From the cell containing the given text, extract its center point as (X, Y) coordinate. 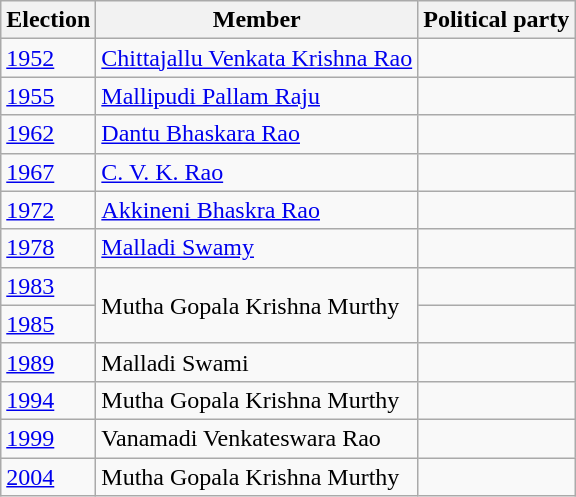
2004 (48, 477)
1955 (48, 96)
1994 (48, 400)
C. V. K. Rao (257, 172)
1989 (48, 362)
Akkineni Bhaskra Rao (257, 210)
1972 (48, 210)
Malladi Swami (257, 362)
Mallipudi Pallam Raju (257, 96)
Vanamadi Venkateswara Rao (257, 438)
Election (48, 20)
1985 (48, 324)
1952 (48, 58)
1967 (48, 172)
1962 (48, 134)
Dantu Bhaskara Rao (257, 134)
Member (257, 20)
Political party (496, 20)
Malladi Swamy (257, 248)
1999 (48, 438)
1978 (48, 248)
1983 (48, 286)
Chittajallu Venkata Krishna Rao (257, 58)
